Extract the (x, y) coordinate from the center of the cell holding the provided text.  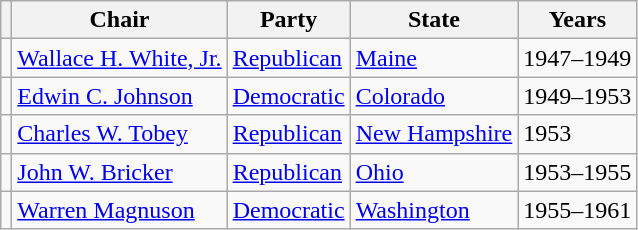
1955–1961 (578, 210)
John W. Bricker (120, 172)
New Hampshire (434, 134)
Charles W. Tobey (120, 134)
Edwin C. Johnson (120, 96)
1949–1953 (578, 96)
Years (578, 20)
Colorado (434, 96)
Chair (120, 20)
Warren Magnuson (120, 210)
Maine (434, 58)
1947–1949 (578, 58)
1953 (578, 134)
1953–1955 (578, 172)
Party (288, 20)
Washington (434, 210)
Wallace H. White, Jr. (120, 58)
State (434, 20)
Ohio (434, 172)
